Return the [x, y] coordinate for the center point of the cell that contains the specified text.  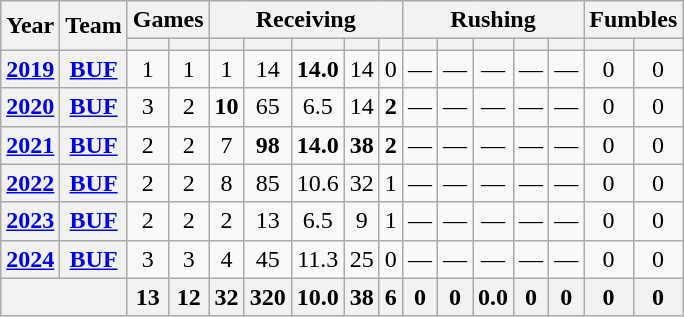
10 [226, 107]
Rushing [492, 20]
10.6 [318, 183]
25 [362, 259]
Receiving [306, 20]
Games [168, 20]
8 [226, 183]
2020 [30, 107]
2023 [30, 221]
0.0 [492, 297]
11.3 [318, 259]
10.0 [318, 297]
Team [94, 26]
9 [362, 221]
7 [226, 145]
85 [268, 183]
Fumbles [634, 20]
4 [226, 259]
2024 [30, 259]
2019 [30, 69]
320 [268, 297]
12 [188, 297]
Year [30, 26]
98 [268, 145]
6 [390, 297]
2022 [30, 183]
2021 [30, 145]
45 [268, 259]
65 [268, 107]
